Search for the cell housing the specified text and yield its (x, y) center coordinate. 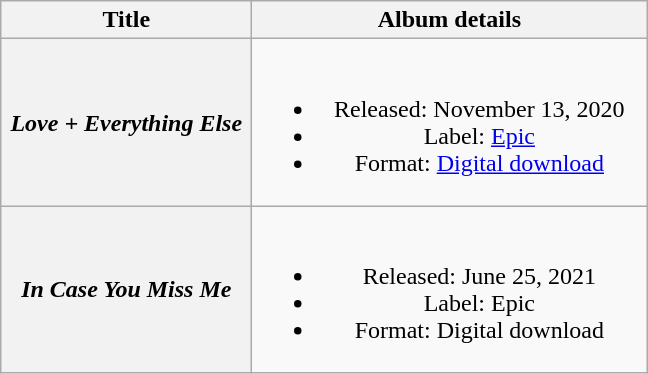
Released: June 25, 2021Label: EpicFormat: Digital download (450, 290)
Album details (450, 20)
Title (126, 20)
Love + Everything Else (126, 122)
In Case You Miss Me (126, 290)
Released: November 13, 2020Label: EpicFormat: Digital download (450, 122)
